Pinpoint the cell where the given text exists, returning its (x, y) midpoint coordinate. 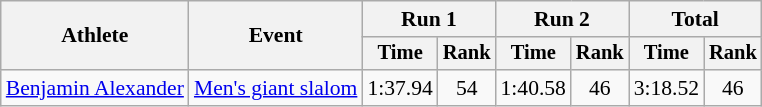
Run 2 (562, 19)
Event (276, 36)
1:37.94 (400, 88)
Athlete (95, 36)
Total (696, 19)
Benjamin Alexander (95, 88)
54 (467, 88)
1:40.58 (532, 88)
Run 1 (428, 19)
Men's giant slalom (276, 88)
3:18.52 (666, 88)
